From the cell containing the given text, extract its center point as [x, y] coordinate. 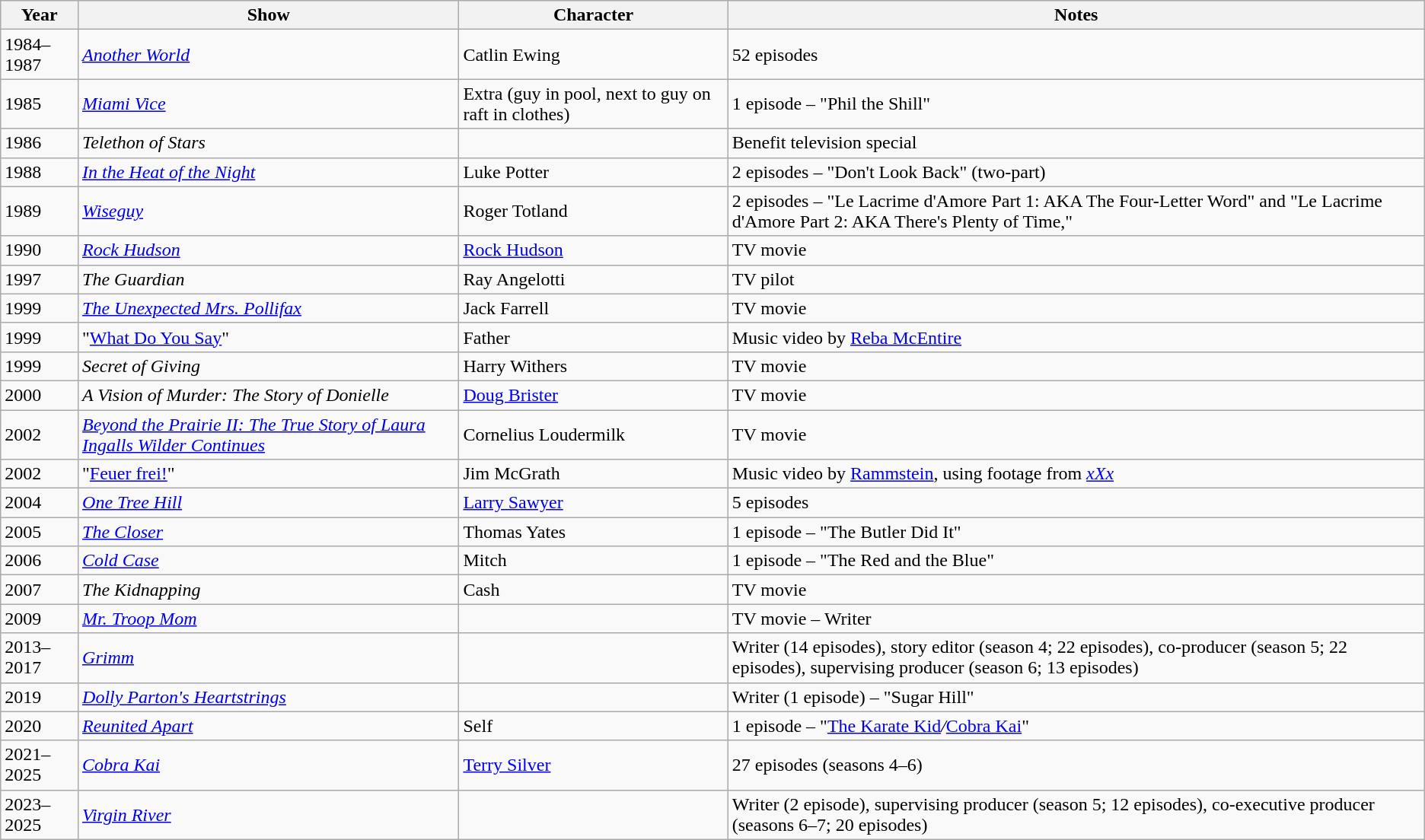
In the Heat of the Night [269, 172]
Another World [269, 55]
Self [594, 726]
One Tree Hill [269, 503]
1988 [40, 172]
TV pilot [1076, 279]
Doug Brister [594, 395]
Secret of Giving [269, 366]
Cobra Kai [269, 765]
Father [594, 337]
2009 [40, 619]
Cornelius Loudermilk [594, 434]
Larry Sawyer [594, 503]
1990 [40, 250]
Jack Farrell [594, 308]
TV movie – Writer [1076, 619]
2007 [40, 590]
52 episodes [1076, 55]
Mr. Troop Mom [269, 619]
Telethon of Stars [269, 143]
Music video by Reba McEntire [1076, 337]
2013–2017 [40, 657]
Terry Silver [594, 765]
Ray Angelotti [594, 279]
Show [269, 15]
Catlin Ewing [594, 55]
27 episodes (seasons 4–6) [1076, 765]
Writer (14 episodes), story editor (season 4; 22 episodes), co-producer (season 5; 22 episodes), supervising producer (season 6; 13 episodes) [1076, 657]
Reunited Apart [269, 726]
2019 [40, 697]
Miami Vice [269, 103]
1985 [40, 103]
A Vision of Murder: The Story of Donielle [269, 395]
1984–1987 [40, 55]
1986 [40, 143]
Character [594, 15]
1 episode – "The Karate Kid/Cobra Kai" [1076, 726]
Grimm [269, 657]
Wiseguy [269, 212]
The Unexpected Mrs. Pollifax [269, 308]
Cash [594, 590]
2004 [40, 503]
1 episode – "Phil the Shill" [1076, 103]
2021–2025 [40, 765]
The Closer [269, 532]
Beyond the Prairie II: The True Story of Laura Ingalls Wilder Continues [269, 434]
Mitch [594, 561]
2023–2025 [40, 814]
Luke Potter [594, 172]
"What Do You Say" [269, 337]
Roger Totland [594, 212]
Benefit television special [1076, 143]
"Feuer frei!" [269, 474]
Notes [1076, 15]
2020 [40, 726]
Writer (1 episode) – "Sugar Hill" [1076, 697]
5 episodes [1076, 503]
Cold Case [269, 561]
1997 [40, 279]
2005 [40, 532]
2006 [40, 561]
Dolly Parton's Heartstrings [269, 697]
Year [40, 15]
2000 [40, 395]
2 episodes – "Don't Look Back" (two-part) [1076, 172]
Thomas Yates [594, 532]
Virgin River [269, 814]
Extra (guy in pool, next to guy on raft in clothes) [594, 103]
Writer (2 episode), supervising producer (season 5; 12 episodes), co-executive producer (seasons 6–7; 20 episodes) [1076, 814]
1 episode – "The Red and the Blue" [1076, 561]
Harry Withers [594, 366]
1 episode – "The Butler Did It" [1076, 532]
The Kidnapping [269, 590]
2 episodes – "Le Lacrime d'Amore Part 1: AKA The Four-Letter Word" and "Le Lacrime d'Amore Part 2: AKA There's Plenty of Time," [1076, 212]
Music video by Rammstein, using footage from xXx [1076, 474]
Jim McGrath [594, 474]
1989 [40, 212]
The Guardian [269, 279]
